Return the (x, y) coordinate for the center point of the cell that contains the specified text.  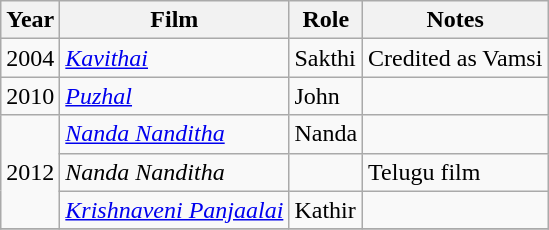
Puzhal (174, 96)
Sakthi (326, 58)
Telugu film (456, 172)
Kathir (326, 210)
2010 (30, 96)
Credited as Vamsi (456, 58)
John (326, 96)
Year (30, 20)
2004 (30, 58)
Kavithai (174, 58)
Film (174, 20)
Notes (456, 20)
Krishnaveni Panjaalai (174, 210)
2012 (30, 172)
Nanda (326, 134)
Role (326, 20)
